Return (x, y) of the center of cell containing provided text 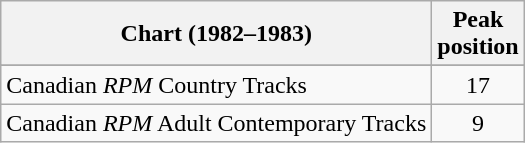
Canadian RPM Country Tracks (216, 85)
17 (478, 85)
Chart (1982–1983) (216, 34)
9 (478, 123)
Peakposition (478, 34)
Canadian RPM Adult Contemporary Tracks (216, 123)
